Search for the cell housing the specified text and yield its (X, Y) center coordinate. 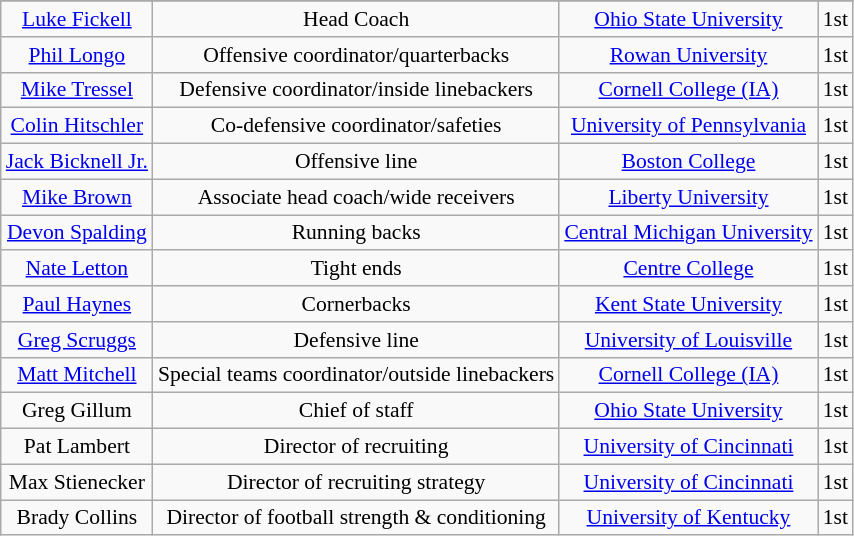
Paul Haynes (77, 304)
Luke Fickell (77, 19)
Offensive line (356, 162)
Offensive coordinator/quarterbacks (356, 55)
Co-defensive coordinator/safeties (356, 126)
Defensive coordinator/inside linebackers (356, 90)
Associate head coach/wide receivers (356, 197)
Running backs (356, 233)
University of Pennsylvania (688, 126)
Mike Tressel (77, 90)
Director of recruiting (356, 447)
Chief of staff (356, 411)
Devon Spalding (77, 233)
Centre College (688, 269)
Max Stienecker (77, 482)
Pat Lambert (77, 447)
Mike Brown (77, 197)
Kent State University (688, 304)
Defensive line (356, 340)
Colin Hitschler (77, 126)
Greg Scruggs (77, 340)
Special teams coordinator/outside linebackers (356, 375)
Phil Longo (77, 55)
Jack Bicknell Jr. (77, 162)
University of Kentucky (688, 518)
Director of recruiting strategy (356, 482)
Rowan University (688, 55)
Liberty University (688, 197)
Director of football strength & conditioning (356, 518)
Tight ends (356, 269)
University of Louisville (688, 340)
Greg Gillum (77, 411)
Nate Letton (77, 269)
Cornerbacks (356, 304)
Brady Collins (77, 518)
Head Coach (356, 19)
Matt Mitchell (77, 375)
Central Michigan University (688, 233)
Boston College (688, 162)
